Output the (X, Y) coordinate of the center of the cell containing the given text.  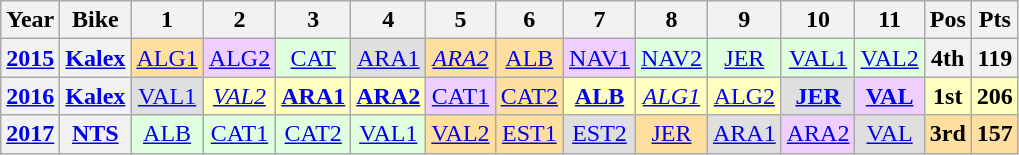
3 (314, 20)
Pos (948, 20)
2017 (30, 134)
5 (460, 20)
1 (167, 20)
NTS (96, 134)
Bike (96, 20)
4th (948, 58)
206 (994, 96)
EST2 (600, 134)
9 (744, 20)
119 (994, 58)
7 (600, 20)
2016 (30, 96)
NAV2 (672, 58)
2015 (30, 58)
8 (672, 20)
Year (30, 20)
2 (239, 20)
NAV1 (600, 58)
10 (818, 20)
1st (948, 96)
4 (388, 20)
11 (890, 20)
6 (529, 20)
CAT (314, 58)
157 (994, 134)
EST1 (529, 134)
Pts (994, 20)
3rd (948, 134)
